Determine the (X, Y) coordinate at the center of the cell enclosing the given text.  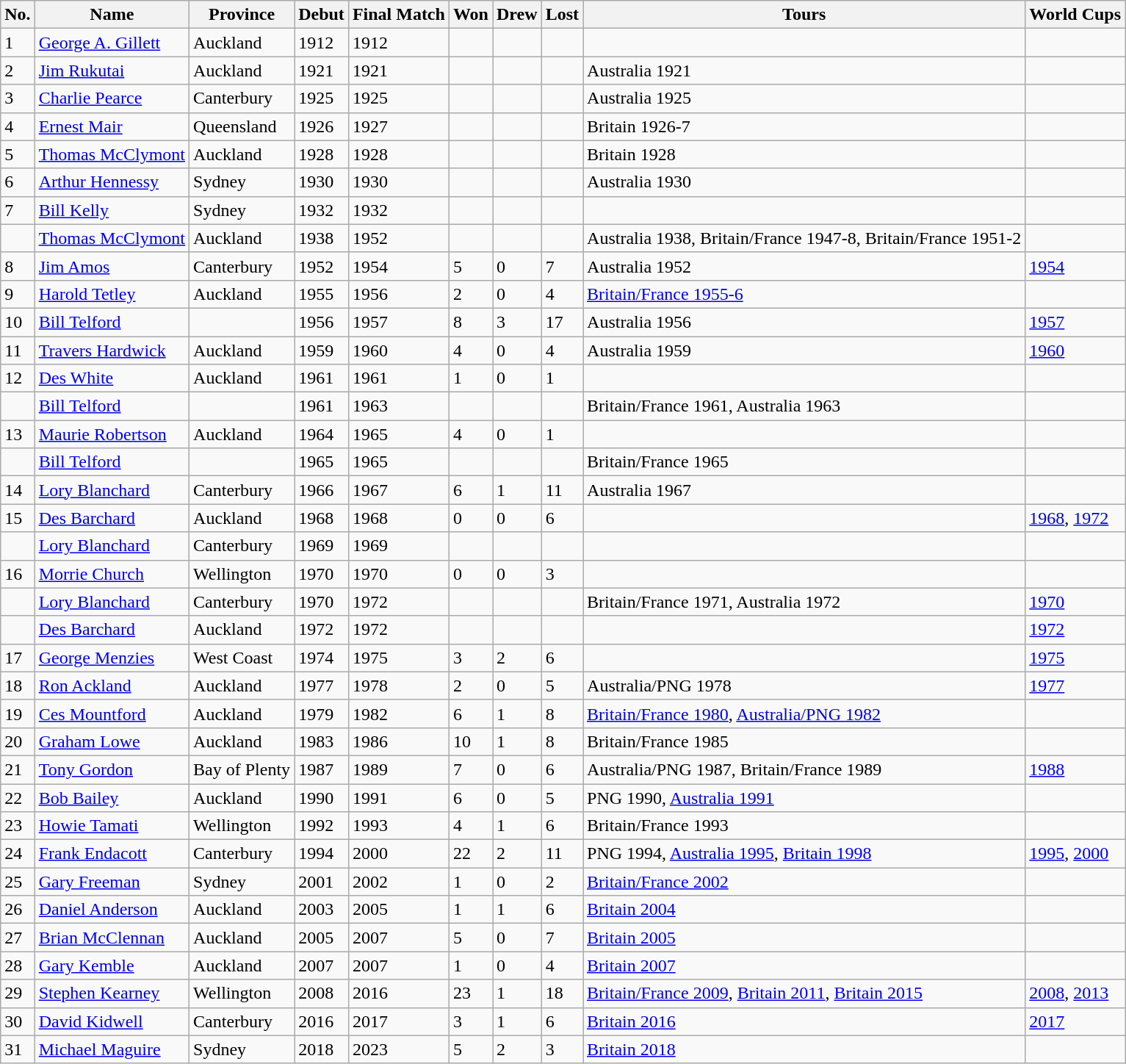
20 (18, 741)
Britain/France 2002 (804, 882)
9 (18, 294)
Drew (517, 15)
13 (18, 434)
Britain/France 1961, Australia 1963 (804, 406)
1938 (322, 238)
Name (112, 15)
Bob Bailey (112, 797)
1968, 1972 (1075, 518)
Harold Tetley (112, 294)
West Coast (242, 658)
Britain/France 2009, Britain 2011, Britain 2015 (804, 993)
14 (18, 490)
Tours (804, 15)
Australia 1930 (804, 182)
Morrie Church (112, 574)
1990 (322, 797)
Australia 1952 (804, 266)
David Kidwell (112, 1021)
Britain 2018 (804, 1049)
1993 (398, 826)
1982 (398, 713)
1978 (398, 686)
Province (242, 15)
1987 (322, 769)
Britain/France 1985 (804, 741)
Australia 1938, Britain/France 1947-8, Britain/France 1951-2 (804, 238)
Won (470, 15)
Australia 1967 (804, 490)
Britain 2016 (804, 1021)
1967 (398, 490)
31 (18, 1049)
Ernest Mair (112, 126)
1994 (322, 854)
12 (18, 378)
2001 (322, 882)
2008, 2013 (1075, 993)
16 (18, 574)
1926 (322, 126)
15 (18, 518)
Stephen Kearney (112, 993)
Australia 1959 (804, 351)
1966 (322, 490)
Britain 2004 (804, 910)
Brian McClennan (112, 938)
Tony Gordon (112, 769)
Australia 1925 (804, 98)
1974 (322, 658)
19 (18, 713)
1988 (1075, 769)
24 (18, 854)
29 (18, 993)
Debut (322, 15)
1959 (322, 351)
Britain 2005 (804, 938)
21 (18, 769)
Britain 1926-7 (804, 126)
Ron Ackland (112, 686)
Lost (562, 15)
Britain/France 1980, Australia/PNG 1982 (804, 713)
Maurie Robertson (112, 434)
Frank Endacott (112, 854)
George A. Gillett (112, 43)
Britain 1928 (804, 154)
2023 (398, 1049)
1963 (398, 406)
Des White (112, 378)
Graham Lowe (112, 741)
2008 (322, 993)
Arthur Hennessy (112, 182)
1992 (322, 826)
Britain/France 1955-6 (804, 294)
27 (18, 938)
1995, 2000 (1075, 854)
26 (18, 910)
Ces Mountford (112, 713)
25 (18, 882)
Australia/PNG 1987, Britain/France 1989 (804, 769)
Gary Freeman (112, 882)
1955 (322, 294)
Australia 1956 (804, 322)
1927 (398, 126)
1964 (322, 434)
2018 (322, 1049)
30 (18, 1021)
George Menzies (112, 658)
Daniel Anderson (112, 910)
2000 (398, 854)
Howie Tamati (112, 826)
1989 (398, 769)
2003 (322, 910)
1986 (398, 741)
Final Match (398, 15)
Jim Rukutai (112, 71)
Britain/France 1971, Australia 1972 (804, 602)
1983 (322, 741)
Bay of Plenty (242, 769)
Bill Kelly (112, 210)
Gary Kemble (112, 966)
World Cups (1075, 15)
Australia 1921 (804, 71)
28 (18, 966)
1991 (398, 797)
Britain/France 1965 (804, 462)
PNG 1990, Australia 1991 (804, 797)
2002 (398, 882)
Jim Amos (112, 266)
Britain/France 1993 (804, 826)
Queensland (242, 126)
Charlie Pearce (112, 98)
Britain 2007 (804, 966)
Australia/PNG 1978 (804, 686)
No. (18, 15)
PNG 1994, Australia 1995, Britain 1998 (804, 854)
1979 (322, 713)
Michael Maguire (112, 1049)
Travers Hardwick (112, 351)
